Identify which cell holds the provided text, then report its (x, y) central coordinate. 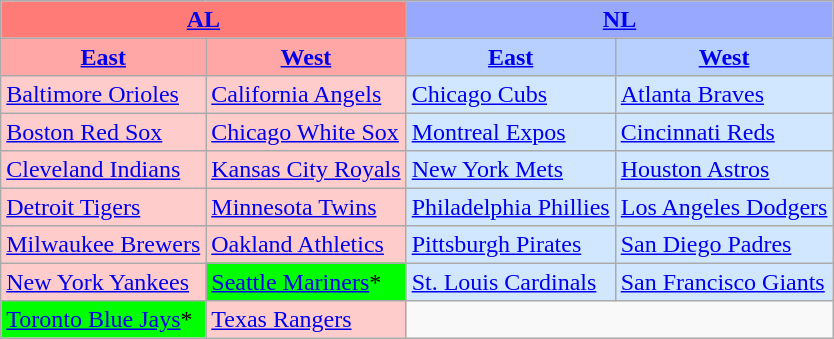
Milwaukee Brewers (104, 244)
Los Angeles Dodgers (724, 206)
Houston Astros (724, 170)
California Angels (306, 94)
Seattle Mariners* (306, 282)
Oakland Athletics (306, 244)
Chicago White Sox (306, 132)
NL (620, 20)
Toronto Blue Jays* (104, 318)
Chicago Cubs (510, 94)
New York Mets (510, 170)
AL (204, 20)
Philadelphia Phillies (510, 206)
St. Louis Cardinals (510, 282)
Texas Rangers (306, 318)
Cincinnati Reds (724, 132)
Kansas City Royals (306, 170)
New York Yankees (104, 282)
San Diego Padres (724, 244)
Atlanta Braves (724, 94)
San Francisco Giants (724, 282)
Cleveland Indians (104, 170)
Boston Red Sox (104, 132)
Detroit Tigers (104, 206)
Pittsburgh Pirates (510, 244)
Baltimore Orioles (104, 94)
Minnesota Twins (306, 206)
Montreal Expos (510, 132)
